For the text-containing cell, return its midpoint in [X, Y] coordinate format. 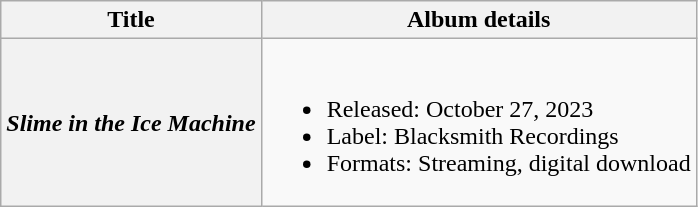
Slime in the Ice Machine [131, 122]
Released: October 27, 2023Label: Blacksmith RecordingsFormats: Streaming, digital download [478, 122]
Album details [478, 20]
Title [131, 20]
